For the text-containing cell, return its midpoint in (x, y) coordinate format. 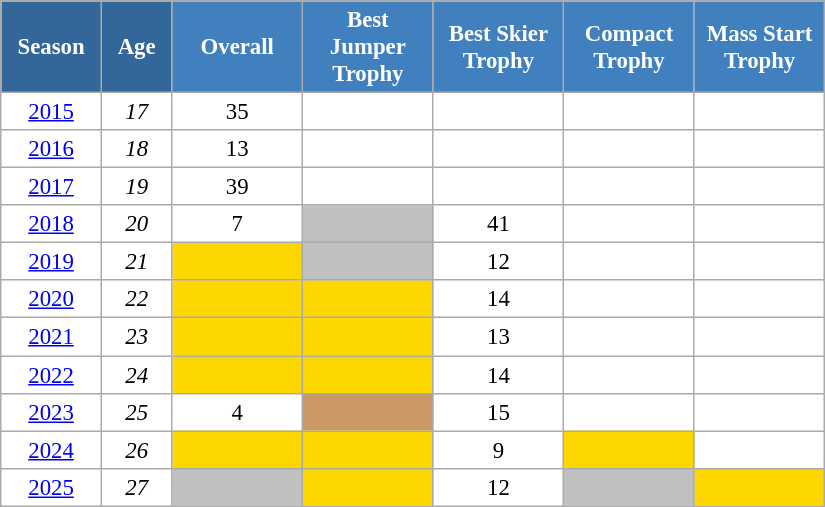
26 (136, 450)
18 (136, 149)
Age (136, 47)
41 (498, 224)
2024 (52, 450)
2017 (52, 187)
7 (238, 224)
2023 (52, 412)
2015 (52, 112)
21 (136, 262)
20 (136, 224)
9 (498, 450)
Mass StartTrophy (760, 47)
39 (238, 187)
15 (498, 412)
17 (136, 112)
Season (52, 47)
2021 (52, 337)
2022 (52, 375)
4 (238, 412)
2020 (52, 299)
22 (136, 299)
Best SkierTrophy (498, 47)
2019 (52, 262)
27 (136, 487)
2025 (52, 487)
19 (136, 187)
Overall (238, 47)
Best JumperTrophy (368, 47)
2016 (52, 149)
CompactTrophy (630, 47)
2018 (52, 224)
23 (136, 337)
24 (136, 375)
35 (238, 112)
25 (136, 412)
